From the cell containing the given text, extract its center point as [x, y] coordinate. 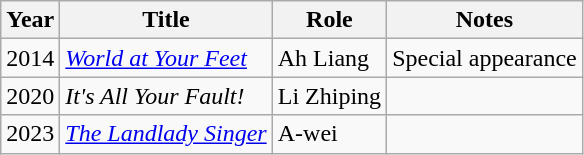
2023 [30, 134]
Notes [485, 20]
Title [166, 20]
2014 [30, 58]
A-wei [329, 134]
Special appearance [485, 58]
Ah Liang [329, 58]
2020 [30, 96]
Li Zhiping [329, 96]
Role [329, 20]
Year [30, 20]
It's All Your Fault! [166, 96]
The Landlady Singer [166, 134]
World at Your Feet [166, 58]
